Extract the (x, y) coordinate from the center of the cell holding the provided text.  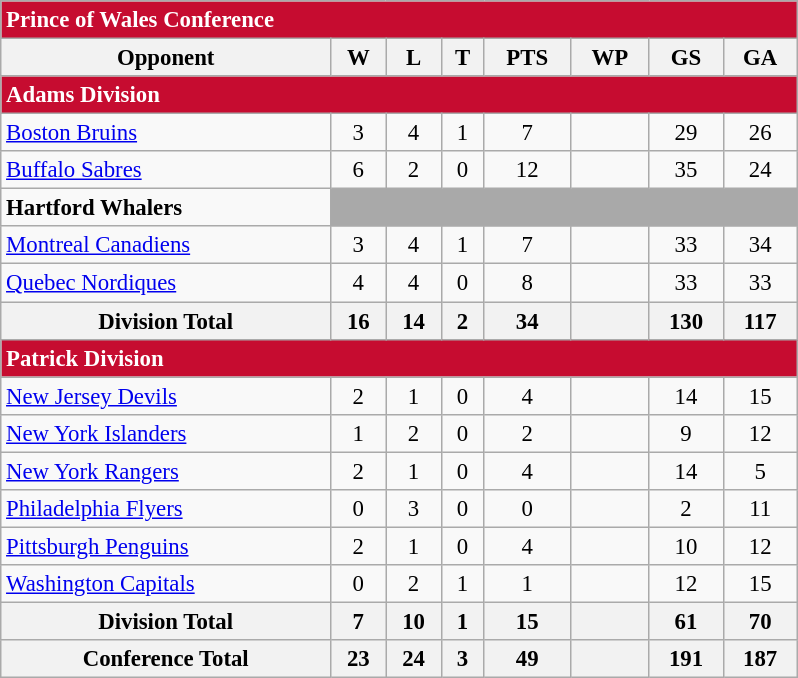
Quebec Nordiques (166, 283)
187 (760, 659)
Pittsburgh Penguins (166, 546)
16 (358, 321)
Washington Capitals (166, 584)
6 (358, 170)
8 (528, 283)
9 (686, 433)
Patrick Division (399, 358)
23 (358, 659)
11 (760, 508)
Conference Total (166, 659)
Hartford Whalers (166, 208)
New Jersey Devils (166, 396)
5 (760, 471)
PTS (528, 57)
Boston Bruins (166, 133)
Opponent (166, 57)
Montreal Canadiens (166, 245)
191 (686, 659)
T (462, 57)
Buffalo Sabres (166, 170)
Adams Division (399, 95)
Prince of Wales Conference (399, 20)
L (414, 57)
130 (686, 321)
70 (760, 621)
WP (610, 57)
Philadelphia Flyers (166, 508)
49 (528, 659)
26 (760, 133)
29 (686, 133)
35 (686, 170)
GS (686, 57)
W (358, 57)
GA (760, 57)
New York Islanders (166, 433)
New York Rangers (166, 471)
117 (760, 321)
61 (686, 621)
